Scan for the cell matching the given text and deliver its [x, y] coordinate at center. 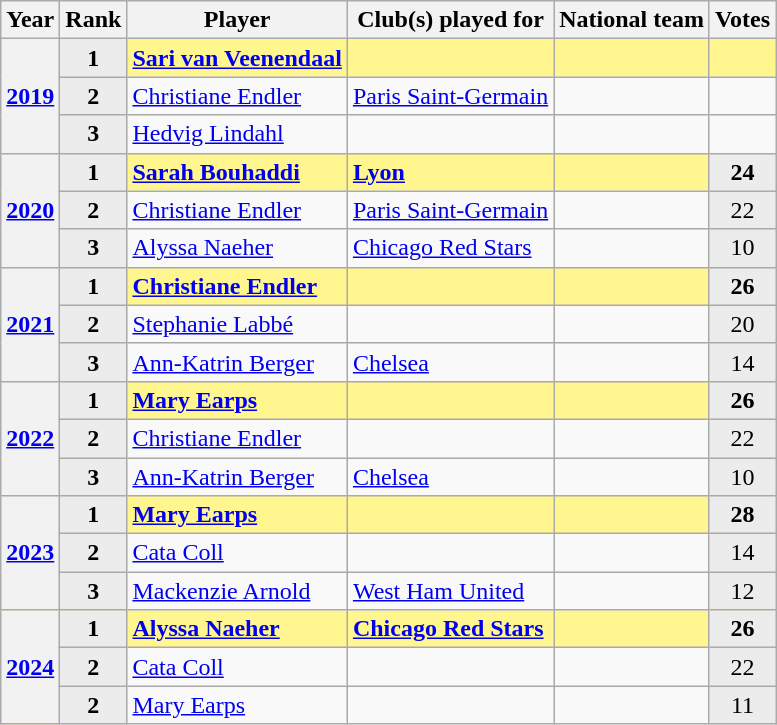
2020 [30, 210]
Mackenzie Arnold [237, 591]
Club(s) played for [450, 20]
Stephanie Labbé [237, 324]
11 [742, 705]
24 [742, 172]
Player [237, 20]
2023 [30, 553]
20 [742, 324]
Hedvig Lindahl [237, 134]
West Ham United [450, 591]
Lyon [450, 172]
Rank [94, 20]
12 [742, 591]
2021 [30, 324]
Sari van Veenendaal [237, 58]
National team [632, 20]
Sarah Bouhaddi [237, 172]
Year [30, 20]
28 [742, 515]
Votes [742, 20]
2022 [30, 438]
2024 [30, 667]
2019 [30, 96]
